Search for the cell housing the specified text and yield its [X, Y] center coordinate. 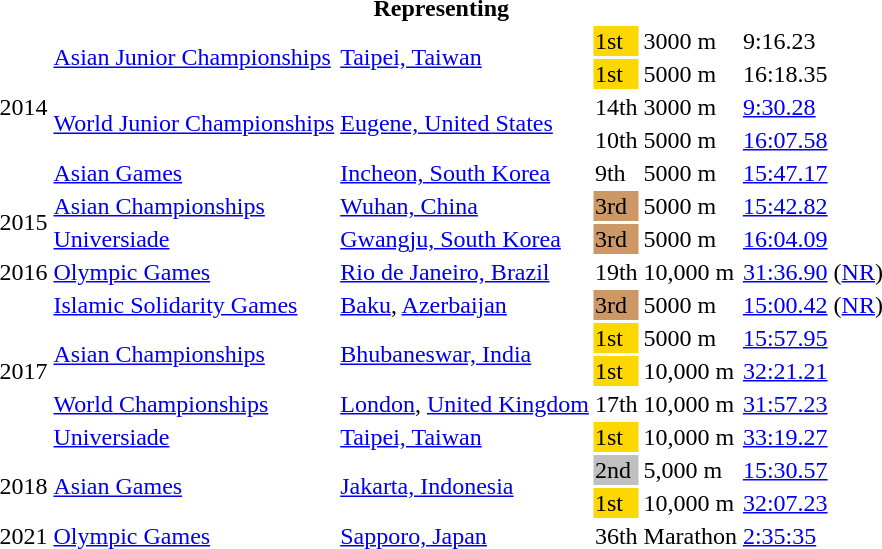
19th [616, 272]
17th [616, 404]
Incheon, South Korea [465, 173]
Olympic Games [194, 272]
14th [616, 107]
9th [616, 173]
London, United Kingdom [465, 404]
World Junior Championships [194, 124]
Wuhan, China [465, 206]
Rio de Janeiro, Brazil [465, 272]
2nd [616, 470]
5,000 m [690, 470]
Eugene, United States [465, 124]
World Championships [194, 404]
Asian Junior Championships [194, 58]
Islamic Solidarity Games [194, 305]
Baku, Azerbaijan [465, 305]
Jakarta, Indonesia [465, 486]
Gwangju, South Korea [465, 239]
10th [616, 140]
Bhubaneswar, India [465, 354]
